Extract the (X, Y) coordinate from the center of the cell holding the provided text.  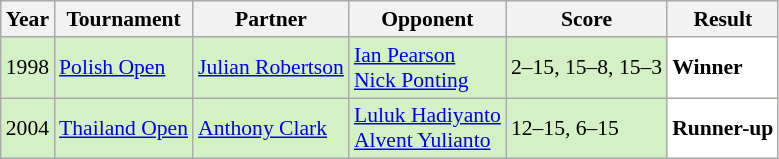
1998 (28, 68)
Thailand Open (124, 128)
Result (722, 19)
Ian Pearson Nick Ponting (428, 68)
Year (28, 19)
Anthony Clark (271, 128)
Score (586, 19)
2–15, 15–8, 15–3 (586, 68)
Runner-up (722, 128)
Julian Robertson (271, 68)
Luluk Hadiyanto Alvent Yulianto (428, 128)
12–15, 6–15 (586, 128)
Partner (271, 19)
Polish Open (124, 68)
Tournament (124, 19)
2004 (28, 128)
Winner (722, 68)
Opponent (428, 19)
